Identify which cell holds the provided text, then report its [x, y] central coordinate. 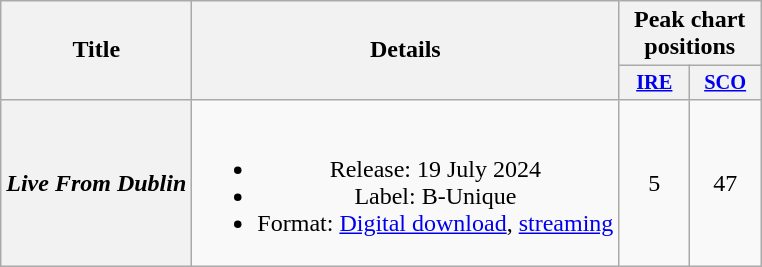
Peak chart positions [690, 34]
SCO [726, 83]
47 [726, 182]
5 [654, 182]
Release: 19 July 2024Label: B-UniqueFormat: Digital download, streaming [406, 182]
IRE [654, 83]
Title [96, 50]
Live From Dublin [96, 182]
Details [406, 50]
